Find where the given text appears and provide that cell's center as [X, Y] coordinate. 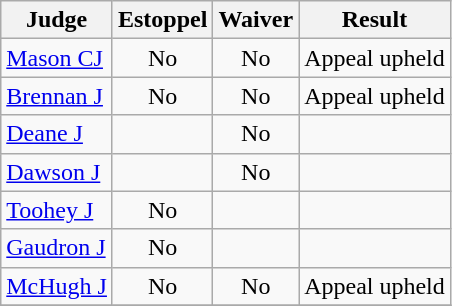
Dawson J [57, 172]
Toohey J [57, 210]
Brennan J [57, 96]
Estoppel [162, 20]
Gaudron J [57, 248]
Waiver [256, 20]
Judge [57, 20]
Deane J [57, 134]
McHugh J [57, 286]
Result [375, 20]
Mason CJ [57, 58]
